Find where the given text appears and provide that cell's center as (x, y) coordinate. 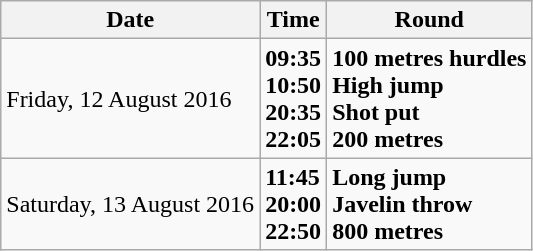
Friday, 12 August 2016 (130, 98)
Date (130, 20)
100 metres hurdlesHigh jumpShot put200 metres (430, 98)
Long jumpJavelin throw800 metres (430, 204)
09:3510:5020:3522:05 (294, 98)
Round (430, 20)
11:4520:0022:50 (294, 204)
Time (294, 20)
Saturday, 13 August 2016 (130, 204)
